From the cell containing the given text, extract its center point as [x, y] coordinate. 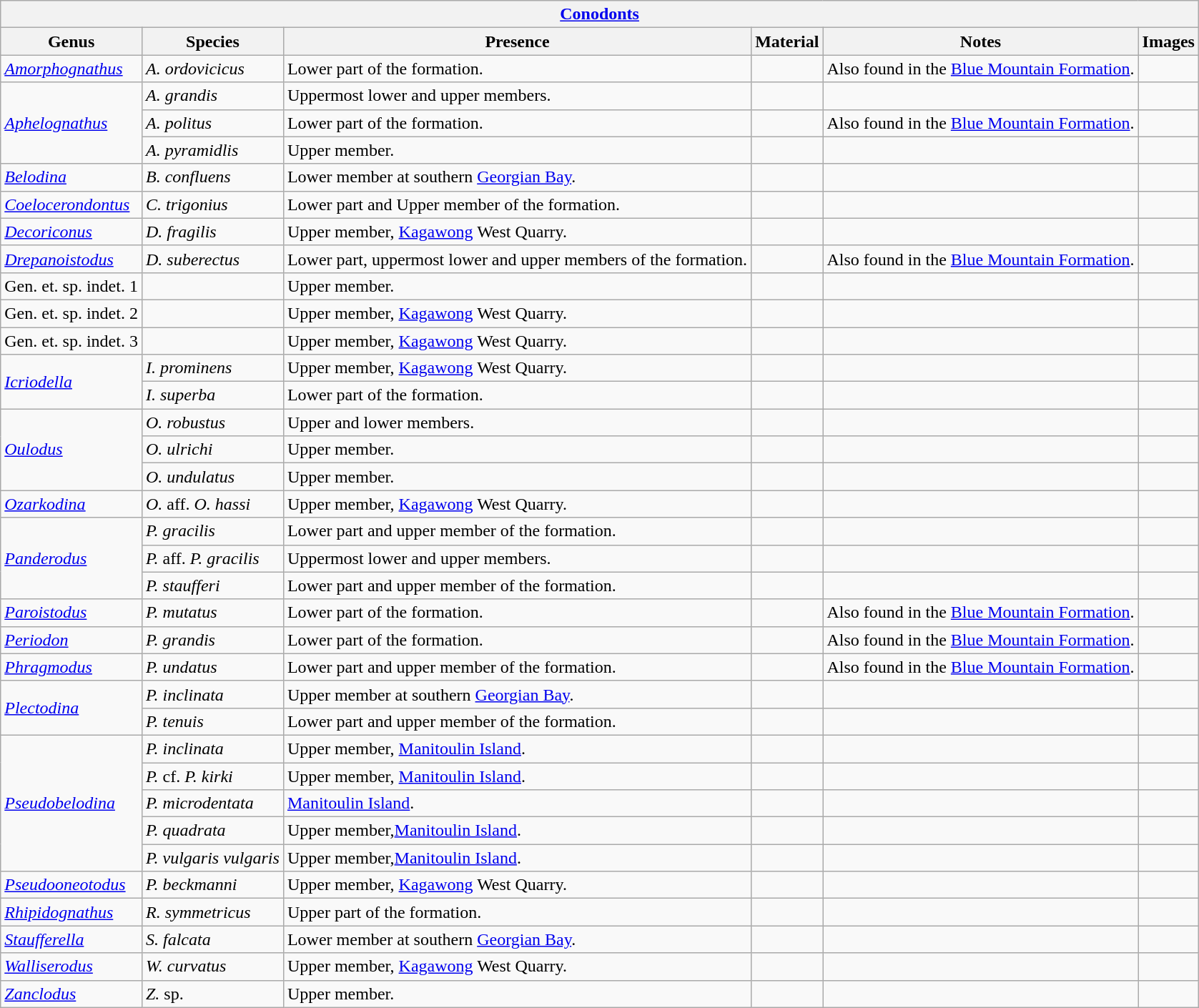
P. gracilis [212, 531]
A. grandis [212, 96]
P. microdentata [212, 804]
Species [212, 41]
Pseudobelodina [71, 803]
Manitoulin Island. [517, 804]
O. robustus [212, 423]
Paroistodus [71, 613]
Ozarkodina [71, 504]
S. falcata [212, 939]
Upper part of the formation. [517, 912]
Images [1168, 41]
A. ordovicicus [212, 69]
Walliserodus [71, 967]
Periodon [71, 640]
P. grandis [212, 640]
Material [787, 41]
Notes [981, 41]
Aphelognathus [71, 123]
I. prominens [212, 368]
Drepanoistodus [71, 259]
P. vulgaris vulgaris [212, 858]
Decoriconus [71, 232]
Panderodus [71, 558]
O. undulatus [212, 477]
P. mutatus [212, 613]
P. quadrata [212, 831]
O. aff. O. hassi [212, 504]
W. curvatus [212, 967]
Staufferella [71, 939]
Upper member at southern Georgian Bay. [517, 694]
P. cf. P. kirki [212, 776]
O. ulrichi [212, 450]
P. staufferi [212, 585]
Gen. et. sp. indet. 1 [71, 286]
Z. sp. [212, 994]
Phragmodus [71, 667]
C. trigonius [212, 204]
P. undatus [212, 667]
Upper and lower members. [517, 423]
Coelocerondontus [71, 204]
P. tenuis [212, 721]
Belodina [71, 177]
P. aff. P. gracilis [212, 558]
Icriodella [71, 382]
B. confluens [212, 177]
Presence [517, 41]
Plectodina [71, 708]
Gen. et. sp. indet. 3 [71, 341]
Rhipidognathus [71, 912]
A. pyramidlis [212, 150]
R. symmetricus [212, 912]
Oulodus [71, 450]
D. suberectus [212, 259]
Conodonts [600, 14]
Genus [71, 41]
D. fragilis [212, 232]
Pseudooneotodus [71, 885]
Amorphognathus [71, 69]
A. politus [212, 123]
I. superba [212, 395]
Gen. et. sp. indet. 2 [71, 313]
Lower part, uppermost lower and upper members of the formation. [517, 259]
P. beckmanni [212, 885]
Zanclodus [71, 994]
Lower part and Upper member of the formation. [517, 204]
